Capture the cell that displays the provided text and extract its [x, y] central coordinate. 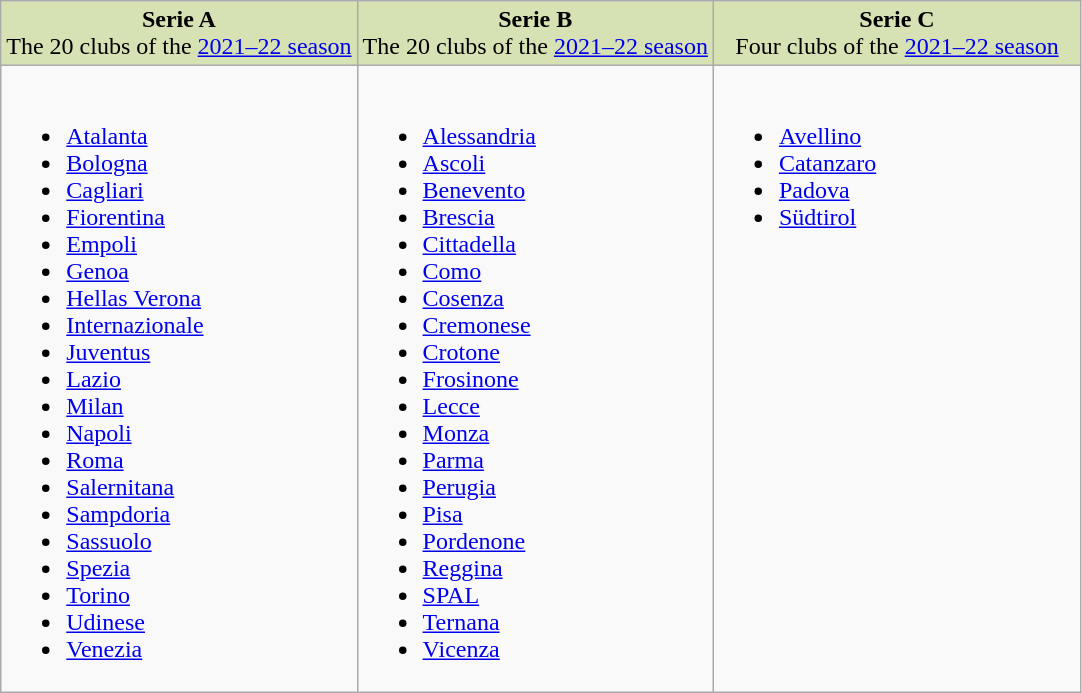
Serie CFour clubs of the 2021–22 season [896, 34]
Serie AThe 20 clubs of the 2021–22 season [179, 34]
AvellinoCatanzaroPadovaSüdtirol [896, 379]
AlessandriaAscoliBeneventoBresciaCittadellaComoCosenzaCremoneseCrotoneFrosinoneLecceMonzaParmaPerugiaPisaPordenoneRegginaSPALTernanaVicenza [535, 379]
Serie BThe 20 clubs of the 2021–22 season [535, 34]
